Detect which cell encompasses the target text, then output its [x, y] center coordinate. 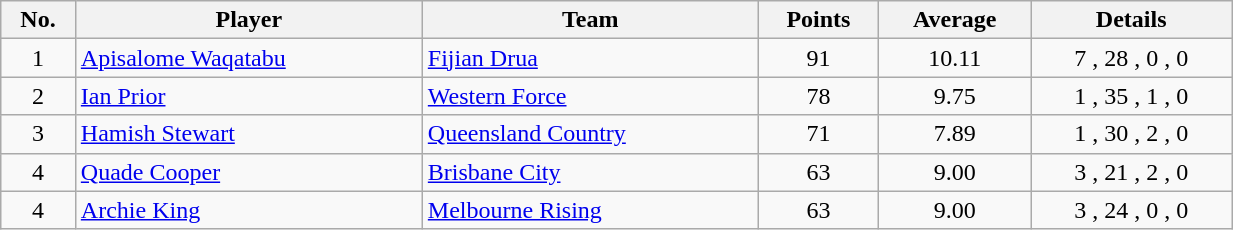
Points [818, 20]
Ian Prior [248, 96]
1 , 35 , 1 , 0 [1132, 96]
Melbourne Rising [590, 210]
71 [818, 134]
Western Force [590, 96]
Queensland Country [590, 134]
91 [818, 58]
Details [1132, 20]
3 , 21 , 2 , 0 [1132, 172]
Fijian Drua [590, 58]
78 [818, 96]
1 , 30 , 2 , 0 [1132, 134]
9.75 [955, 96]
Average [955, 20]
Brisbane City [590, 172]
10.11 [955, 58]
2 [38, 96]
3 , 24 , 0 , 0 [1132, 210]
Quade Cooper [248, 172]
Archie King [248, 210]
Team [590, 20]
Apisalome Waqatabu [248, 58]
7 , 28 , 0 , 0 [1132, 58]
1 [38, 58]
Player [248, 20]
3 [38, 134]
7.89 [955, 134]
Hamish Stewart [248, 134]
No. [38, 20]
